Capture the cell that displays the provided text and extract its (x, y) central coordinate. 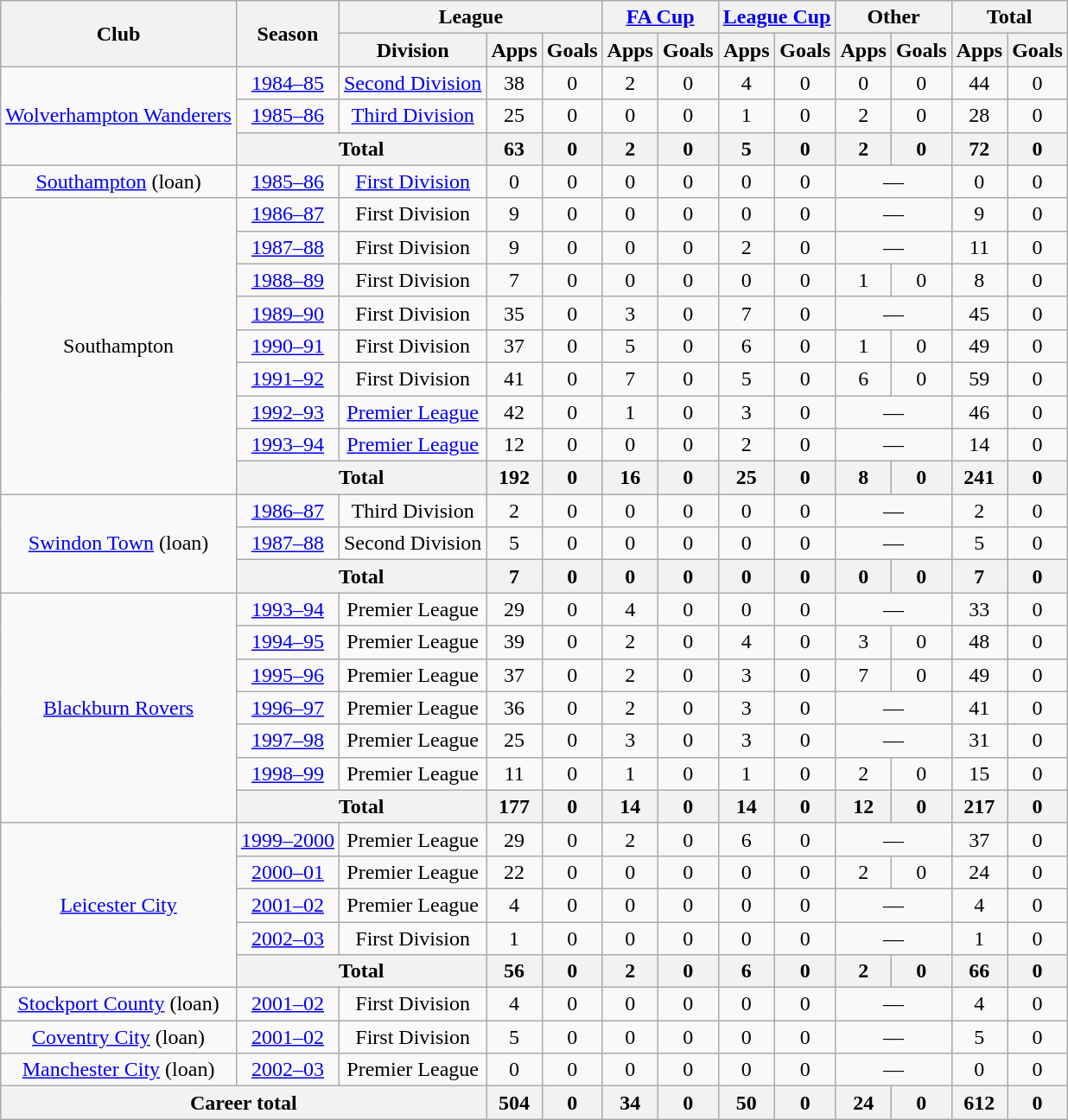
Stockport County (loan) (119, 1004)
Season (287, 34)
22 (514, 872)
63 (514, 149)
28 (979, 116)
League (470, 17)
241 (979, 478)
1995–96 (287, 675)
1992–93 (287, 412)
Other (893, 17)
66 (979, 971)
1984–85 (287, 83)
League Cup (777, 17)
1999–2000 (287, 839)
50 (747, 1103)
1988–89 (287, 280)
Wolverhampton Wanderers (119, 116)
1996–97 (287, 708)
FA Cup (660, 17)
Manchester City (loan) (119, 1070)
Career total (244, 1103)
217 (979, 806)
Leicester City (119, 905)
1989–90 (287, 313)
612 (979, 1103)
1997–98 (287, 741)
72 (979, 149)
Division (412, 50)
Swindon Town (loan) (119, 544)
36 (514, 708)
59 (979, 379)
192 (514, 478)
1998–99 (287, 773)
44 (979, 83)
Coventry City (loan) (119, 1037)
31 (979, 741)
34 (630, 1103)
38 (514, 83)
Southampton (119, 346)
2000–01 (287, 872)
16 (630, 478)
33 (979, 609)
42 (514, 412)
Blackburn Rovers (119, 708)
35 (514, 313)
1991–92 (287, 379)
177 (514, 806)
15 (979, 773)
46 (979, 412)
56 (514, 971)
Club (119, 34)
504 (514, 1103)
48 (979, 642)
1990–91 (287, 346)
Southampton (loan) (119, 181)
39 (514, 642)
1994–95 (287, 642)
45 (979, 313)
